Capture the cell that displays the provided text and extract its [x, y] central coordinate. 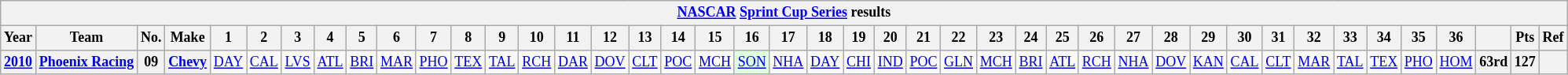
HOM [1456, 62]
15 [715, 38]
18 [825, 38]
Pts [1526, 38]
SON [751, 62]
09 [151, 62]
9 [502, 38]
NASCAR Sprint Cup Series results [784, 13]
8 [468, 38]
Make [188, 38]
26 [1096, 38]
11 [574, 38]
31 [1278, 38]
33 [1350, 38]
Ref [1553, 38]
12 [610, 38]
KAN [1209, 62]
IND [890, 62]
32 [1314, 38]
24 [1031, 38]
5 [362, 38]
35 [1418, 38]
10 [537, 38]
30 [1245, 38]
Chevy [188, 62]
6 [397, 38]
17 [788, 38]
21 [924, 38]
14 [678, 38]
CHI [859, 62]
23 [996, 38]
20 [890, 38]
27 [1133, 38]
Phoenix Racing [86, 62]
DAR [574, 62]
25 [1063, 38]
36 [1456, 38]
1 [228, 38]
3 [297, 38]
Year [19, 38]
2 [264, 38]
19 [859, 38]
LVS [297, 62]
Team [86, 38]
28 [1171, 38]
No. [151, 38]
13 [644, 38]
22 [959, 38]
4 [330, 38]
GLN [959, 62]
7 [434, 38]
34 [1384, 38]
63rd [1493, 62]
127 [1526, 62]
16 [751, 38]
29 [1209, 38]
2010 [19, 62]
